From the cell containing the given text, extract its center point as (x, y) coordinate. 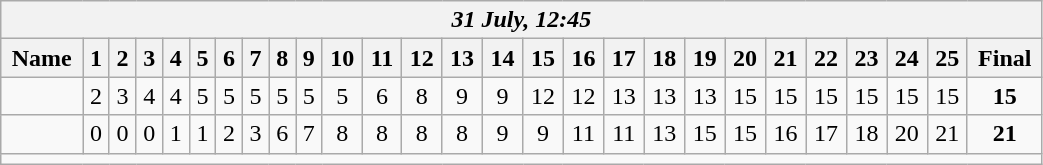
14 (502, 58)
25 (947, 58)
10 (342, 58)
Final (1004, 58)
19 (704, 58)
Name (42, 58)
24 (907, 58)
23 (866, 58)
31 July, 12:45 (522, 20)
22 (826, 58)
